Pinpoint the cell where the given text exists, returning its (x, y) midpoint coordinate. 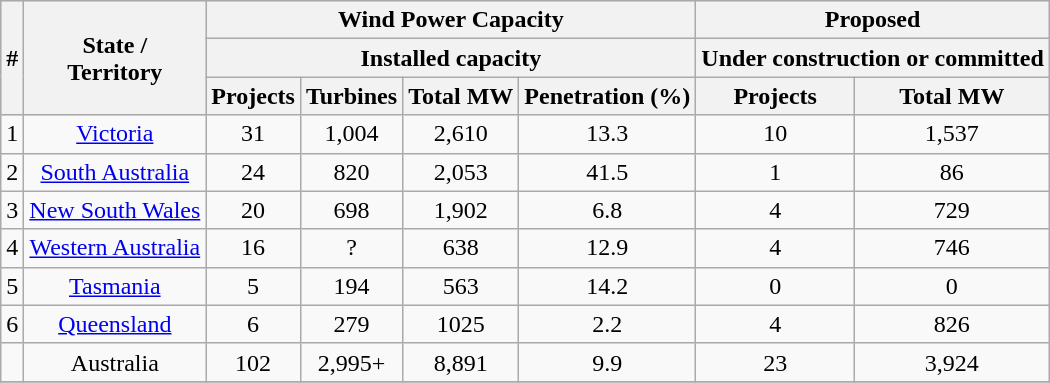
Penetration (%) (608, 96)
746 (952, 248)
2,610 (461, 134)
New South Wales (115, 210)
86 (952, 172)
41.5 (608, 172)
12.9 (608, 248)
102 (254, 362)
563 (461, 286)
13.3 (608, 134)
2,995+ (351, 362)
194 (351, 286)
826 (952, 324)
State /Territory (115, 58)
Turbines (351, 96)
3 (12, 210)
24 (254, 172)
10 (776, 134)
729 (952, 210)
16 (254, 248)
Western Australia (115, 248)
820 (351, 172)
279 (351, 324)
# (12, 58)
South Australia (115, 172)
6.8 (608, 210)
698 (351, 210)
? (351, 248)
Under construction or committed (872, 58)
Proposed (872, 20)
2.2 (608, 324)
14.2 (608, 286)
Wind Power Capacity (451, 20)
1,537 (952, 134)
Installed capacity (451, 58)
2 (12, 172)
1,004 (351, 134)
3,924 (952, 362)
1025 (461, 324)
23 (776, 362)
8,891 (461, 362)
20 (254, 210)
1,902 (461, 210)
9.9 (608, 362)
31 (254, 134)
Victoria (115, 134)
Australia (115, 362)
Tasmania (115, 286)
638 (461, 248)
2,053 (461, 172)
Queensland (115, 324)
